Capture the cell that displays the provided text and extract its [X, Y] central coordinate. 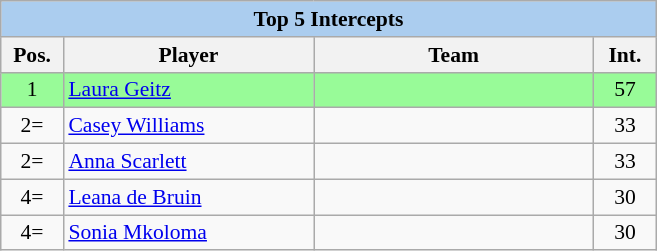
Top 5 Intercepts [329, 19]
Sonia Mkoloma [188, 233]
Anna Scarlett [188, 162]
Pos. [32, 55]
57 [626, 90]
Int. [626, 55]
Laura Geitz [188, 90]
Team [454, 55]
Casey Williams [188, 126]
1 [32, 90]
Leana de Bruin [188, 197]
Player [188, 55]
